Output the (X, Y) coordinate of the center of the cell containing the given text.  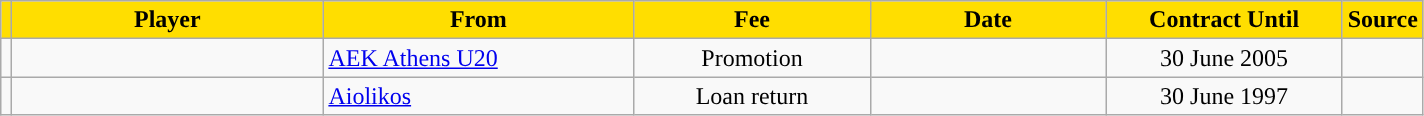
Fee (752, 20)
Promotion (752, 58)
Contract Until (1224, 20)
30 June 1997 (1224, 96)
Aiolikos (478, 96)
Source (1382, 20)
Date (988, 20)
Loan return (752, 96)
Player (168, 20)
From (478, 20)
30 June 2005 (1224, 58)
AEK Athens U20 (478, 58)
